Provide the (X, Y) coordinate of the cell's center where the given text is located.  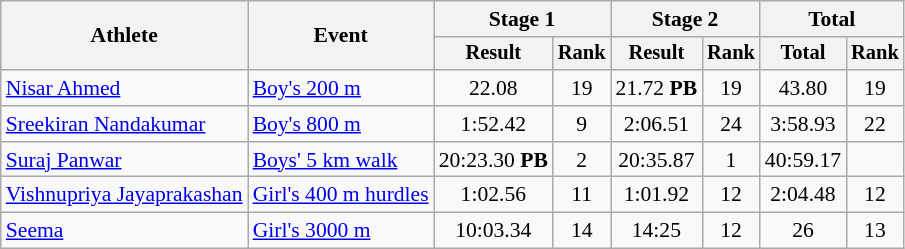
20:23.30 PB (494, 160)
1:01.92 (657, 195)
Suraj Panwar (124, 160)
1:02.56 (494, 195)
Athlete (124, 36)
Boy's 200 m (341, 88)
Seema (124, 231)
22.08 (494, 88)
24 (731, 124)
Boys' 5 km walk (341, 160)
2:06.51 (657, 124)
2 (582, 160)
43.80 (803, 88)
Boy's 800 m (341, 124)
Girl's 400 m hurdles (341, 195)
2:04.48 (803, 195)
1:52.42 (494, 124)
14:25 (657, 231)
10:03.34 (494, 231)
Event (341, 36)
Nisar Ahmed (124, 88)
1 (731, 160)
21.72 PB (657, 88)
Stage 1 (522, 19)
14 (582, 231)
26 (803, 231)
40:59.17 (803, 160)
20:35.87 (657, 160)
Girl's 3000 m (341, 231)
3:58.93 (803, 124)
Stage 2 (686, 19)
22 (875, 124)
Vishnupriya Jayaprakashan (124, 195)
Sreekiran Nandakumar (124, 124)
9 (582, 124)
11 (582, 195)
13 (875, 231)
